Determine the (x, y) coordinate at the center of the cell enclosing the given text.  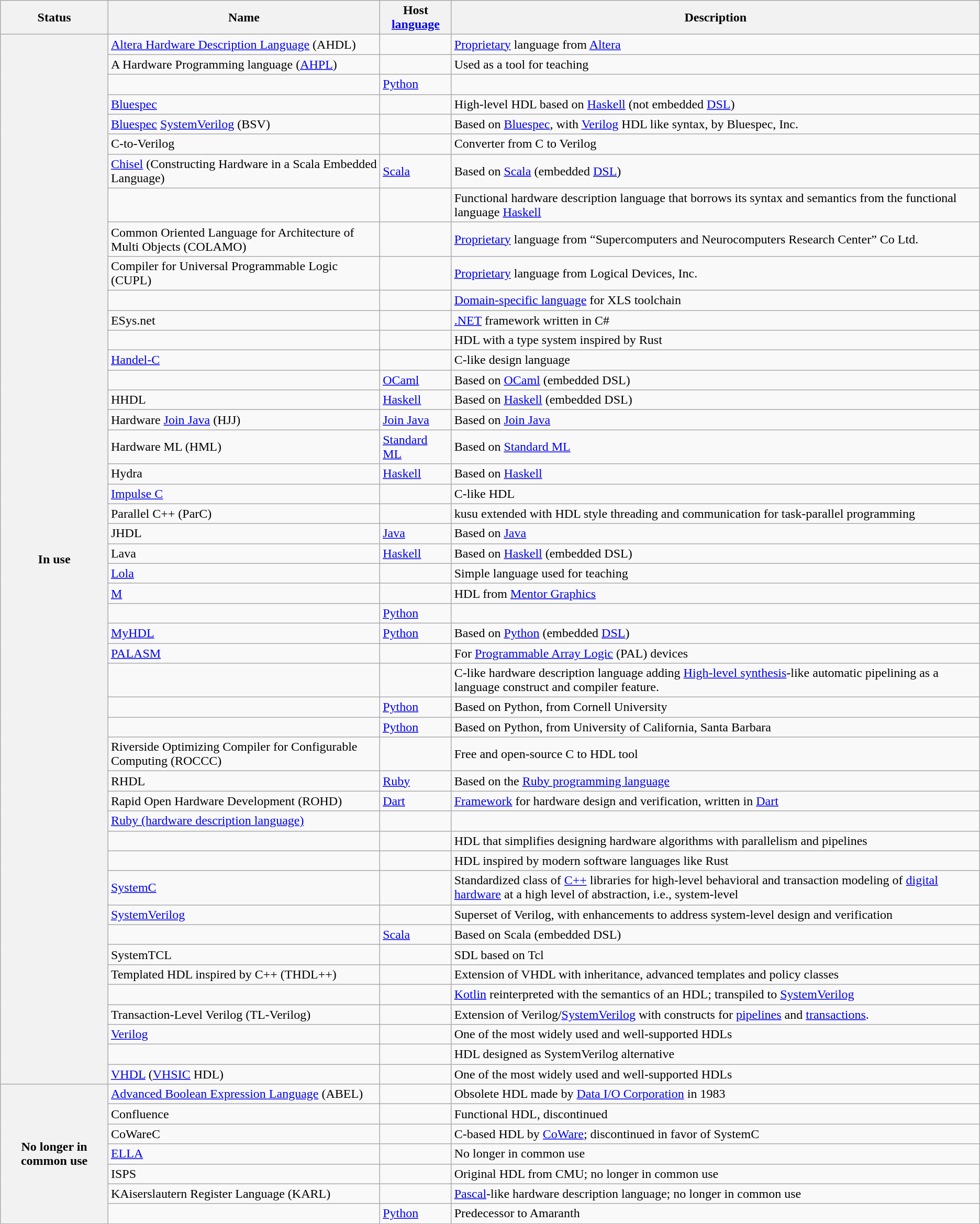
ISPS (244, 1174)
HDL designed as SystemVerilog alternative (715, 1054)
Status (54, 18)
Extension of VHDL with inheritance, advanced templates and policy classes (715, 974)
PALASM (244, 653)
Based on Bluespec, with Verilog HDL like syntax, by Bluespec, Inc. (715, 124)
C-like design language (715, 360)
Dart (416, 801)
Proprietary language from Altera (715, 44)
Lava (244, 553)
C-like HDL (715, 494)
Based on Python (embedded DSL) (715, 633)
KAiserslautern Register Language (KARL) (244, 1194)
HDL from Mentor Graphics (715, 593)
Framework for hardware design and verification, written in Dart (715, 801)
HHDL (244, 400)
Obsolete HDL made by Data I/O Corporation in 1983 (715, 1094)
JHDL (244, 533)
Simple language used for teaching (715, 573)
Functional HDL, discontinued (715, 1114)
Proprietary language from Logical Devices, Inc. (715, 273)
Join Java (416, 420)
ELLA (244, 1154)
In use (54, 559)
Based on the Ruby programming language (715, 781)
.NET framework written in C# (715, 320)
Based on OCaml (embedded DSL) (715, 380)
MyHDL (244, 633)
Chisel (Constructing Hardware in a Scala Embedded Language) (244, 171)
Bluespec SystemVerilog (BSV) (244, 124)
Proprietary language from “Supercomputers and Neurocomputers Research Center” Co Ltd. (715, 239)
Superset of Verilog, with enhancements to address system-level design and verification (715, 915)
RHDL (244, 781)
Rapid Open Hardware Development (ROHD) (244, 801)
Standard ML (416, 447)
kusu extended with HDL style threading and communication for task-parallel programming (715, 514)
CoWareC (244, 1134)
Domain-specific language for XLS toolchain (715, 300)
Predecessor to Amaranth (715, 1214)
Pascal-like hardware description language; no longer in common use (715, 1194)
Extension of Verilog/SystemVerilog with constructs for pipelines and transactions. (715, 1014)
C-based HDL by CoWare; discontinued in favor of SystemC (715, 1134)
C-to-Verilog (244, 144)
HDL with a type system inspired by Rust (715, 340)
Host language (416, 18)
Templated HDL inspired by C++ (THDL++) (244, 974)
Used as a tool for teaching (715, 64)
High-level HDL based on Haskell (not embedded DSL) (715, 104)
Hardware Join Java (HJJ) (244, 420)
ESys.net (244, 320)
OCaml (416, 380)
Transaction-Level Verilog (TL-Verilog) (244, 1014)
Ruby (hardware description language) (244, 821)
Handel-C (244, 360)
Based on Java (715, 533)
M (244, 593)
Impulse C (244, 494)
Functional hardware description language that borrows its syntax and semantics from the functional language Haskell (715, 205)
Converter from C to Verilog (715, 144)
Altera Hardware Description Language (AHDL) (244, 44)
Confluence (244, 1114)
SystemTCL (244, 954)
Free and open-source C to HDL tool (715, 754)
Ruby (416, 781)
Name (244, 18)
Kotlin reinterpreted with the semantics of an HDL; transpiled to SystemVerilog (715, 994)
Parallel C++ (ParC) (244, 514)
Verilog (244, 1034)
For Programmable Array Logic (PAL) devices (715, 653)
Hardware ML (HML) (244, 447)
SystemVerilog (244, 915)
Hydra (244, 474)
Advanced Boolean Expression Language (ABEL) (244, 1094)
HDL that simplifies designing hardware algorithms with parallelism and pipelines (715, 841)
C-like hardware description language adding High-level synthesis-like automatic pipelining as a language construct and compiler feature. (715, 681)
HDL inspired by modern software languages like Rust (715, 861)
A Hardware Programming language (AHPL) (244, 64)
Riverside Optimizing Compiler for Configurable Computing (ROCCC) (244, 754)
SDL based on Tcl (715, 954)
Based on Standard ML (715, 447)
Common Oriented Language for Architecture of Multi Objects (COLAMO) (244, 239)
SystemC (244, 888)
VHDL (VHSIC HDL) (244, 1074)
Bluespec (244, 104)
Description (715, 18)
Java (416, 533)
Based on Python, from University of California, Santa Barbara (715, 727)
Lola (244, 573)
Based on Join Java (715, 420)
Based on Python, from Cornell University (715, 707)
Based on Haskell (715, 474)
Compiler for Universal Programmable Logic (CUPL) (244, 273)
Original HDL from CMU; no longer in common use (715, 1174)
